Identify which cell holds the provided text, then report its (x, y) central coordinate. 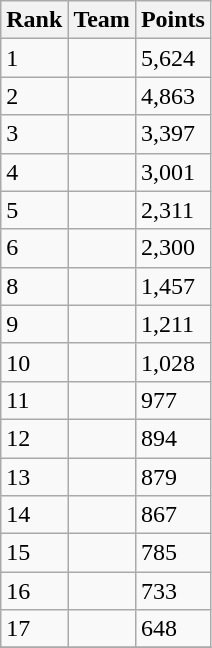
14 (34, 515)
6 (34, 248)
894 (172, 438)
9 (34, 324)
3 (34, 134)
16 (34, 591)
1,028 (172, 362)
8 (34, 286)
5 (34, 210)
2 (34, 96)
648 (172, 629)
5,624 (172, 58)
11 (34, 400)
867 (172, 515)
1 (34, 58)
1,457 (172, 286)
Team (102, 20)
879 (172, 477)
10 (34, 362)
12 (34, 438)
13 (34, 477)
2,311 (172, 210)
2,300 (172, 248)
1,211 (172, 324)
785 (172, 553)
4,863 (172, 96)
3,397 (172, 134)
Points (172, 20)
15 (34, 553)
977 (172, 400)
Rank (34, 20)
733 (172, 591)
4 (34, 172)
17 (34, 629)
3,001 (172, 172)
